Return the (x, y) coordinate for the center point of the cell that contains the specified text.  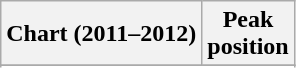
Peak position (248, 34)
Chart (2011–2012) (102, 34)
